Pinpoint the cell where the given text exists, returning its [X, Y] midpoint coordinate. 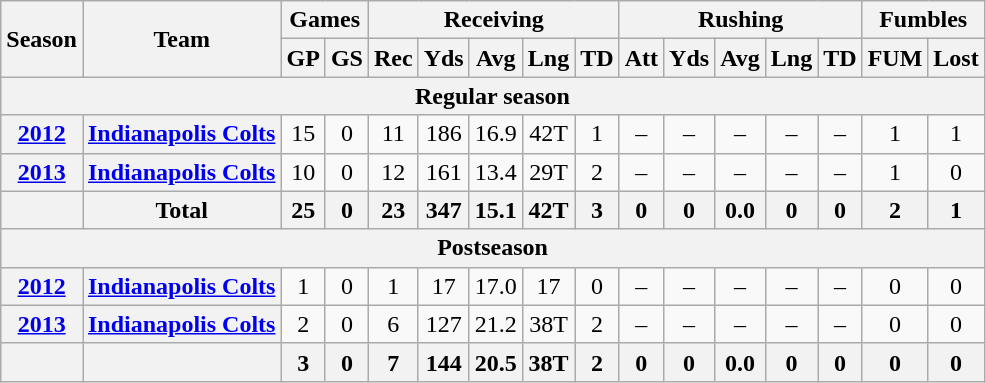
Fumbles [923, 20]
Team [181, 39]
Rec [393, 58]
144 [444, 362]
Att [641, 58]
21.2 [496, 324]
7 [393, 362]
Postseason [492, 248]
23 [393, 210]
Regular season [492, 96]
20.5 [496, 362]
12 [393, 172]
127 [444, 324]
13.4 [496, 172]
11 [393, 134]
GS [346, 58]
17.0 [496, 286]
6 [393, 324]
GP [303, 58]
Total [181, 210]
29T [548, 172]
16.9 [496, 134]
Lost [956, 58]
FUM [895, 58]
Rushing [740, 20]
161 [444, 172]
15.1 [496, 210]
Season [42, 39]
10 [303, 172]
Receiving [494, 20]
347 [444, 210]
Games [324, 20]
25 [303, 210]
186 [444, 134]
15 [303, 134]
